Detect which cell encompasses the target text, then output its (X, Y) center coordinate. 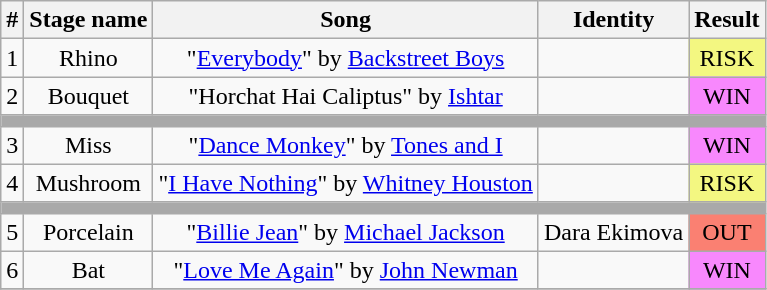
2 (12, 96)
Identity (613, 20)
Result (727, 20)
"I Have Nothing" by Whitney Houston (346, 183)
OUT (727, 232)
"Horchat Hai Caliptus" by Ishtar (346, 96)
"Everybody" by Backstreet Boys (346, 58)
Rhino (88, 58)
Dara Ekimova (613, 232)
6 (12, 270)
3 (12, 145)
Bat (88, 270)
5 (12, 232)
Mushroom (88, 183)
"Love Me Again" by John Newman (346, 270)
Song (346, 20)
"Billie Jean" by Michael Jackson (346, 232)
# (12, 20)
Porcelain (88, 232)
Stage name (88, 20)
"Dance Monkey" by Tones and I (346, 145)
1 (12, 58)
Bouquet (88, 96)
Miss (88, 145)
4 (12, 183)
